Find where the given text appears and provide that cell's center as [x, y] coordinate. 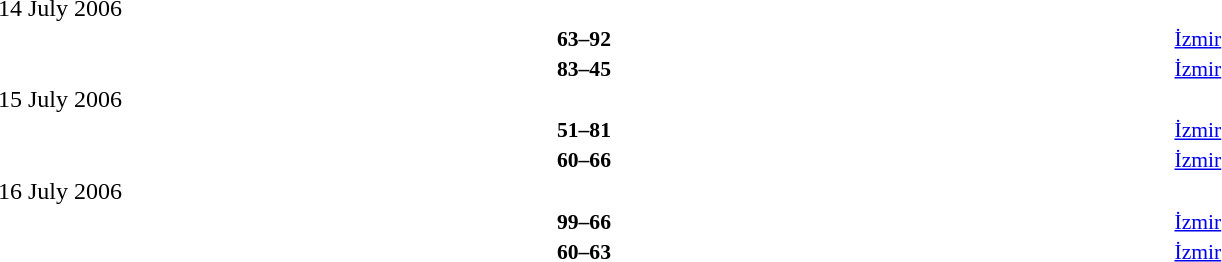
51–81 [584, 130]
83–45 [584, 68]
60–66 [584, 160]
63–92 [584, 38]
99–66 [584, 222]
